Detect which cell encompasses the target text, then output its (X, Y) center coordinate. 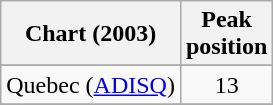
Peakposition (226, 34)
13 (226, 85)
Chart (2003) (91, 34)
Quebec (ADISQ) (91, 85)
